Locate the cell with the specified text and output its (x, y) center coordinate. 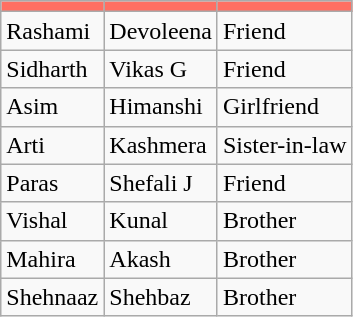
Rashami (52, 31)
Shehnaaz (52, 297)
Kashmera (161, 145)
Shefali J (161, 183)
Vishal (52, 221)
Akash (161, 259)
Paras (52, 183)
Vikas G (161, 69)
Girlfriend (284, 107)
Sister-in-law (284, 145)
Shehbaz (161, 297)
Kunal (161, 221)
Devoleena (161, 31)
Sidharth (52, 69)
Arti (52, 145)
Mahira (52, 259)
Himanshi (161, 107)
Asim (52, 107)
